Locate the cell with the specified text and output its [X, Y] center coordinate. 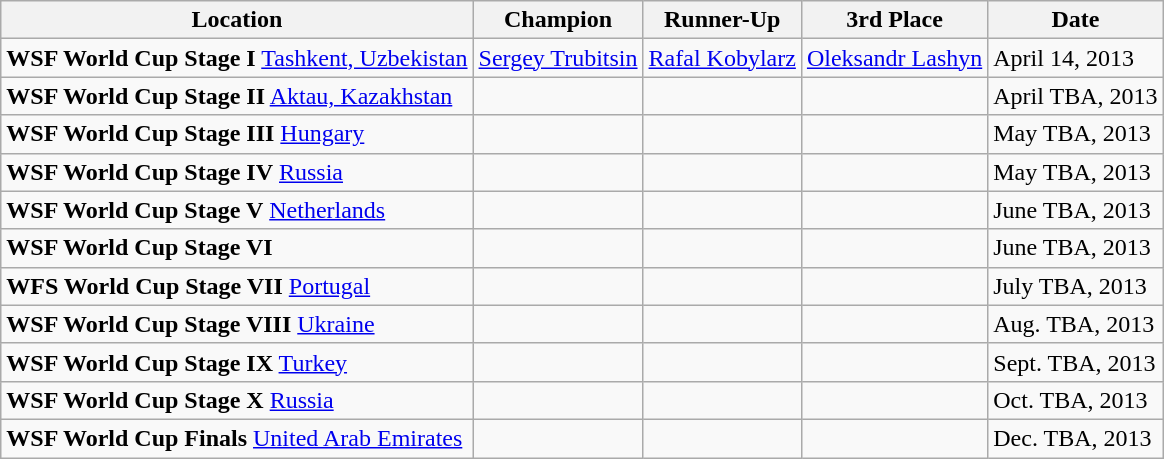
Runner-Up [722, 20]
Location [237, 20]
WSF World Cup Stage X Russia [237, 400]
Rafal Kobylarz [722, 58]
Dec. TBA, 2013 [1076, 438]
WFS World Cup Stage VII Portugal [237, 286]
WSF World Cup Stage I Tashkent, Uzbekistan [237, 58]
July TBA, 2013 [1076, 286]
Date [1076, 20]
WSF World Cup Finals United Arab Emirates [237, 438]
3rd Place [894, 20]
Aug. TBA, 2013 [1076, 324]
Oct. TBA, 2013 [1076, 400]
WSF World Cup Stage IV Russia [237, 172]
April TBA, 2013 [1076, 96]
WSF World Cup Stage VI [237, 248]
Sept. TBA, 2013 [1076, 362]
Sergey Trubitsin [558, 58]
WSF World Cup Stage IX Turkey [237, 362]
WSF World Cup Stage VIII Ukraine [237, 324]
WSF World Cup Stage V Netherlands [237, 210]
WSF World Cup Stage III Hungary [237, 134]
Oleksandr Lashyn [894, 58]
April 14, 2013 [1076, 58]
Champion [558, 20]
WSF World Cup Stage II Aktau, Kazakhstan [237, 96]
